Identify which cell holds the provided text, then report its [x, y] central coordinate. 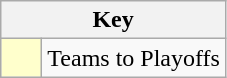
Key [114, 20]
Teams to Playoffs [134, 58]
